Return the [X, Y] coordinate for the center point of the cell that contains the specified text.  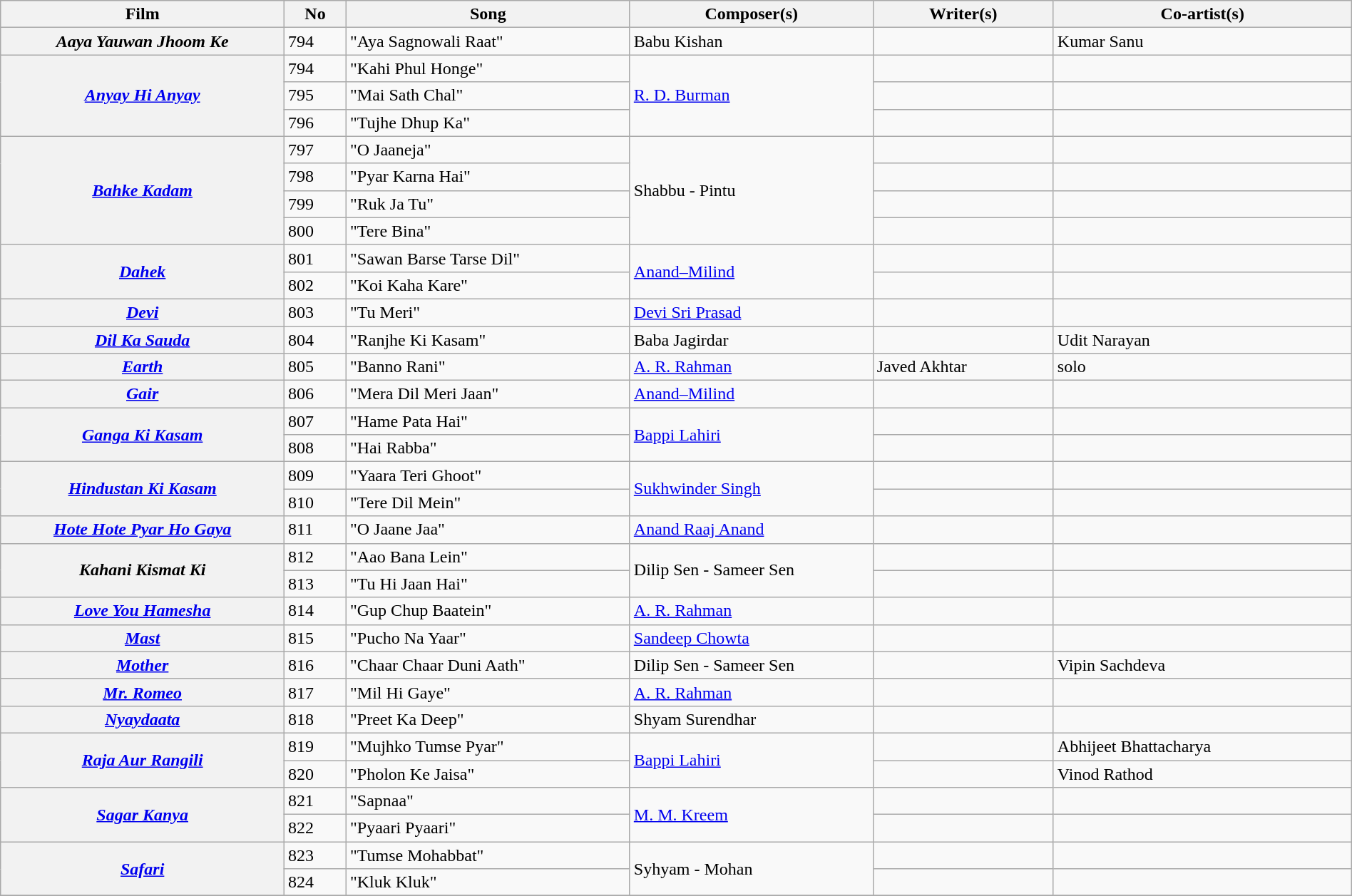
Kumar Sanu [1202, 41]
Syhyam - Mohan [752, 869]
"Koi Kaha Kare" [488, 285]
Writer(s) [963, 14]
"Pyar Karna Hai" [488, 177]
819 [315, 746]
"Mujhko Tumse Pyar" [488, 746]
R. D. Burman [752, 96]
Javed Akhtar [963, 367]
799 [315, 204]
"Ranjhe Ki Kasam" [488, 340]
Udit Narayan [1202, 340]
800 [315, 231]
822 [315, 828]
Sandeep Chowta [752, 638]
803 [315, 312]
813 [315, 584]
No [315, 14]
Abhijeet Bhattacharya [1202, 746]
806 [315, 394]
"Pyaari Pyaari" [488, 828]
820 [315, 773]
Safari [143, 869]
Dil Ka Sauda [143, 340]
Babu Kishan [752, 41]
Co-artist(s) [1202, 14]
Song [488, 14]
795 [315, 96]
Mast [143, 638]
"Banno Rani" [488, 367]
Bahke Kadam [143, 190]
823 [315, 855]
824 [315, 882]
814 [315, 611]
817 [315, 692]
Composer(s) [752, 14]
"Aao Bana Lein" [488, 557]
Shabbu - Pintu [752, 190]
Vipin Sachdeva [1202, 665]
Sagar Kanya [143, 815]
Film [143, 14]
808 [315, 448]
Gair [143, 394]
805 [315, 367]
807 [315, 421]
Anand Raaj Anand [752, 530]
809 [315, 475]
Earth [143, 367]
796 [315, 123]
"Sawan Barse Tarse Dil" [488, 258]
"Aya Sagnowali Raat" [488, 41]
Baba Jagirdar [752, 340]
"Mai Sath Chal" [488, 96]
"Kahi Phul Honge" [488, 68]
"Preet Ka Deep" [488, 719]
solo [1202, 367]
"Chaar Chaar Duni Aath" [488, 665]
801 [315, 258]
Sukhwinder Singh [752, 489]
810 [315, 503]
Kahani Kismat Ki [143, 570]
"Kluk Kluk" [488, 882]
"Ruk Ja Tu" [488, 204]
Shyam Surendhar [752, 719]
"Gup Chup Baatein" [488, 611]
Ganga Ki Kasam [143, 435]
"Tere Dil Mein" [488, 503]
Mother [143, 665]
"Tujhe Dhup Ka" [488, 123]
"Hai Rabba" [488, 448]
816 [315, 665]
"Pholon Ke Jaisa" [488, 773]
815 [315, 638]
811 [315, 530]
821 [315, 801]
Nyaydaata [143, 719]
"Hame Pata Hai" [488, 421]
Anyay Hi Anyay [143, 96]
"Tu Meri" [488, 312]
M. M. Kreem [752, 815]
"Mera Dil Meri Jaan" [488, 394]
812 [315, 557]
818 [315, 719]
"Tere Bina" [488, 231]
Dahek [143, 272]
"Mil Hi Gaye" [488, 692]
Raja Aur Rangili [143, 760]
Devi Sri Prasad [752, 312]
798 [315, 177]
"Tumse Mohabbat" [488, 855]
804 [315, 340]
Devi [143, 312]
"Sapnaa" [488, 801]
"Tu Hi Jaan Hai" [488, 584]
Love You Hamesha [143, 611]
"O Jaaneja" [488, 150]
Hote Hote Pyar Ho Gaya [143, 530]
"O Jaane Jaa" [488, 530]
"Yaara Teri Ghoot" [488, 475]
802 [315, 285]
797 [315, 150]
Mr. Romeo [143, 692]
Aaya Yauwan Jhoom Ke [143, 41]
"Pucho Na Yaar" [488, 638]
Hindustan Ki Kasam [143, 489]
Vinod Rathod [1202, 773]
